Locate the cell with the specified text and output its (X, Y) center coordinate. 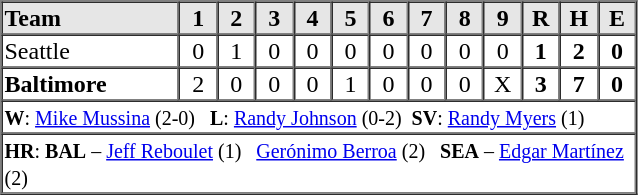
Team (91, 18)
E (617, 18)
HR: BAL – Jeff Reboulet (1) Gerónimo Berroa (2) SEA – Edgar Martínez (2) (319, 164)
R (541, 18)
Seattle (91, 50)
5 (350, 18)
8 (465, 18)
W: Mike Mussina (2-0) L: Randy Johnson (0-2) SV: Randy Myers (1) (319, 116)
H (579, 18)
X (503, 84)
Baltimore (91, 84)
6 (388, 18)
4 (312, 18)
9 (503, 18)
